Extract the (X, Y) coordinate from the center of the cell holding the provided text.  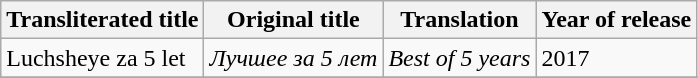
Original title (294, 20)
Translation (460, 20)
2017 (616, 58)
Best of 5 years (460, 58)
Year of release (616, 20)
Luchsheye za 5 let (102, 58)
Лучшее за 5 лет (294, 58)
Transliterated title (102, 20)
